Find where the given text appears and provide that cell's center as (x, y) coordinate. 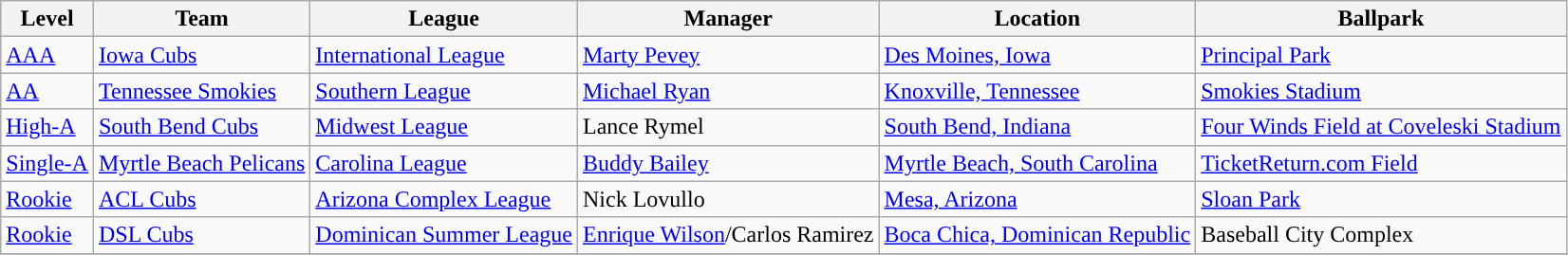
Carolina League (444, 163)
Marty Pevey (728, 55)
South Bend Cubs (201, 127)
AA (47, 91)
International League (444, 55)
Level (47, 19)
DSL Cubs (201, 235)
Lance Rymel (728, 127)
Team (201, 19)
Knoxville, Tennessee (1037, 91)
ACL Cubs (201, 199)
Des Moines, Iowa (1037, 55)
Michael Ryan (728, 91)
Southern League (444, 91)
Tennessee Smokies (201, 91)
Enrique Wilson/Carlos Ramirez (728, 235)
Smokies Stadium (1381, 91)
Arizona Complex League (444, 199)
Location (1037, 19)
Boca Chica, Dominican Republic (1037, 235)
TicketReturn.com Field (1381, 163)
South Bend, Indiana (1037, 127)
Sloan Park (1381, 199)
Four Winds Field at Coveleski Stadium (1381, 127)
Myrtle Beach, South Carolina (1037, 163)
Buddy Bailey (728, 163)
Baseball City Complex (1381, 235)
High-A (47, 127)
Nick Lovullo (728, 199)
Ballpark (1381, 19)
Manager (728, 19)
Single-A (47, 163)
Principal Park (1381, 55)
Mesa, Arizona (1037, 199)
Iowa Cubs (201, 55)
Dominican Summer League (444, 235)
Myrtle Beach Pelicans (201, 163)
League (444, 19)
Midwest League (444, 127)
AAA (47, 55)
